Detect which cell encompasses the target text, then output its [x, y] center coordinate. 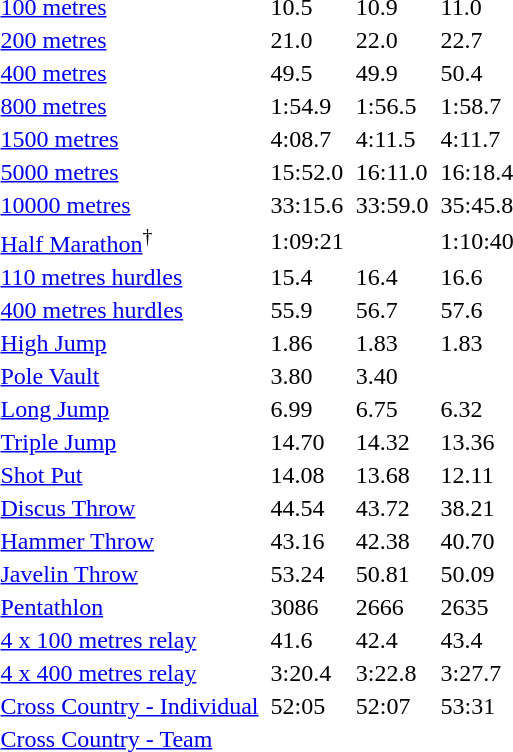
3:20.4 [307, 673]
6.99 [307, 409]
1.83 [392, 343]
4:08.7 [307, 139]
16:11.0 [392, 172]
14.32 [392, 442]
4:11.5 [392, 139]
21.0 [307, 40]
1:09:21 [307, 241]
42.4 [392, 640]
33:59.0 [392, 205]
41.6 [307, 640]
22.0 [392, 40]
15:52.0 [307, 172]
1:54.9 [307, 106]
49.9 [392, 73]
44.54 [307, 508]
3:22.8 [392, 673]
49.5 [307, 73]
3086 [307, 607]
3.80 [307, 376]
52:07 [392, 706]
16.4 [392, 277]
1.86 [307, 343]
42.38 [392, 541]
52:05 [307, 706]
55.9 [307, 310]
56.7 [392, 310]
50.81 [392, 574]
15.4 [307, 277]
43.16 [307, 541]
53.24 [307, 574]
14.70 [307, 442]
3.40 [392, 376]
2666 [392, 607]
13.68 [392, 475]
14.08 [307, 475]
6.75 [392, 409]
43.72 [392, 508]
33:15.6 [307, 205]
1:56.5 [392, 106]
